Identify which cell holds the provided text, then report its (x, y) central coordinate. 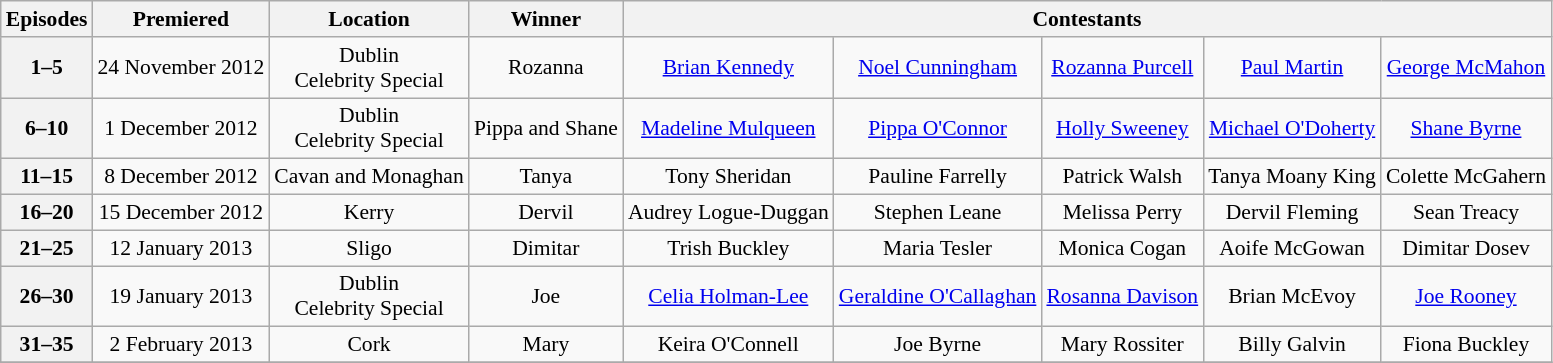
Joe Rooney (1466, 296)
2 February 2013 (180, 345)
6–10 (47, 128)
Pippa and Shane (546, 128)
Fiona Buckley (1466, 345)
Dervil Fleming (1292, 213)
Pippa O'Connor (938, 128)
Pauline Farrelly (938, 177)
1–5 (47, 68)
16–20 (47, 213)
Episodes (47, 19)
Celia Holman-Lee (728, 296)
Tanya Moany King (1292, 177)
Dimitar Dosev (1466, 248)
Geraldine O'Callaghan (938, 296)
21–25 (47, 248)
Premiered (180, 19)
Melissa Perry (1122, 213)
Cork (369, 345)
Colette McGahern (1466, 177)
Tanya (546, 177)
Contestants (1087, 19)
Rosanna Davison (1122, 296)
Aoife McGowan (1292, 248)
Rozanna (546, 68)
Location (369, 19)
Cavan and Monaghan (369, 177)
Madeline Mulqueen (728, 128)
Dervil (546, 213)
Maria Tesler (938, 248)
Sligo (369, 248)
Joe (546, 296)
Monica Cogan (1122, 248)
Mary (546, 345)
12 January 2013 (180, 248)
Stephen Leane (938, 213)
Keira O'Connell (728, 345)
Brian Kennedy (728, 68)
Winner (546, 19)
8 December 2012 (180, 177)
Kerry (369, 213)
15 December 2012 (180, 213)
Tony Sheridan (728, 177)
Trish Buckley (728, 248)
Dimitar (546, 248)
Sean Treacy (1466, 213)
Audrey Logue-Duggan (728, 213)
Michael O'Doherty (1292, 128)
Billy Galvin (1292, 345)
Joe Byrne (938, 345)
26–30 (47, 296)
11–15 (47, 177)
Noel Cunningham (938, 68)
Rozanna Purcell (1122, 68)
Mary Rossiter (1122, 345)
Shane Byrne (1466, 128)
Brian McEvoy (1292, 296)
31–35 (47, 345)
1 December 2012 (180, 128)
Holly Sweeney (1122, 128)
24 November 2012 (180, 68)
George McMahon (1466, 68)
Patrick Walsh (1122, 177)
19 January 2013 (180, 296)
Paul Martin (1292, 68)
